Extract the [x, y] coordinate from the center of the cell holding the provided text.  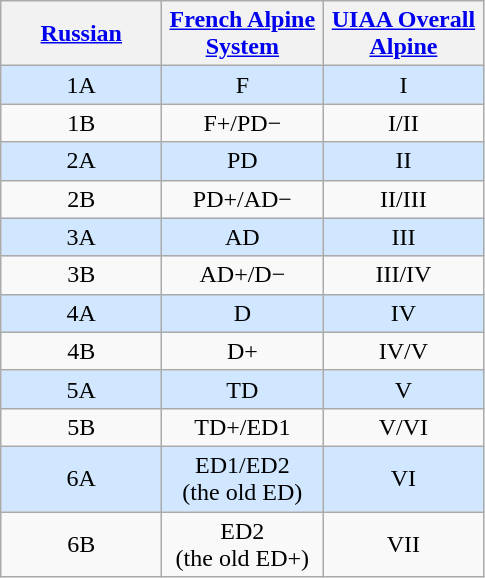
French Alpine System [242, 34]
IV [404, 313]
VII [404, 544]
III [404, 237]
ED1/ED2 (the old ED) [242, 478]
TD+/ED1 [242, 427]
IV/V [404, 351]
5B [82, 427]
2B [82, 199]
II/III [404, 199]
TD [242, 389]
ED2 (the old ED+) [242, 544]
I [404, 85]
2A [82, 161]
6B [82, 544]
VI [404, 478]
Russian [82, 34]
D+ [242, 351]
1B [82, 123]
4B [82, 351]
AD [242, 237]
F+/PD− [242, 123]
1A [82, 85]
3A [82, 237]
F [242, 85]
PD+/AD− [242, 199]
3B [82, 275]
PD [242, 161]
UIAA Overall Alpine [404, 34]
V/VI [404, 427]
D [242, 313]
4A [82, 313]
I/II [404, 123]
AD+/D− [242, 275]
6A [82, 478]
III/IV [404, 275]
II [404, 161]
5A [82, 389]
V [404, 389]
